Return (X, Y) of the center of cell containing provided text 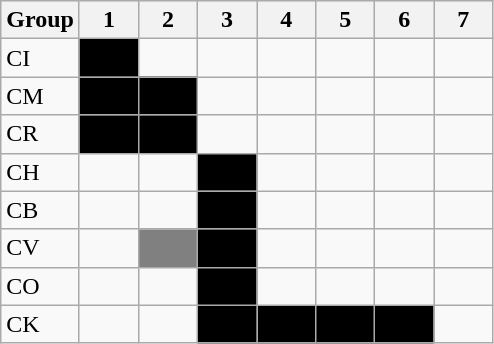
4 (286, 20)
CV (40, 248)
2 (168, 20)
5 (346, 20)
6 (404, 20)
CO (40, 286)
Group (40, 20)
CH (40, 172)
7 (464, 20)
CK (40, 324)
CM (40, 96)
CR (40, 134)
3 (228, 20)
CB (40, 210)
1 (108, 20)
CI (40, 58)
